Scan for the cell matching the given text and deliver its [X, Y] coordinate at center. 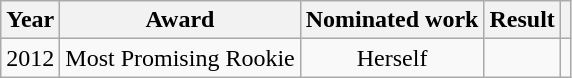
Herself [392, 58]
Year [30, 20]
Most Promising Rookie [180, 58]
Award [180, 20]
Result [522, 20]
Nominated work [392, 20]
2012 [30, 58]
